Detect which cell encompasses the target text, then output its (X, Y) center coordinate. 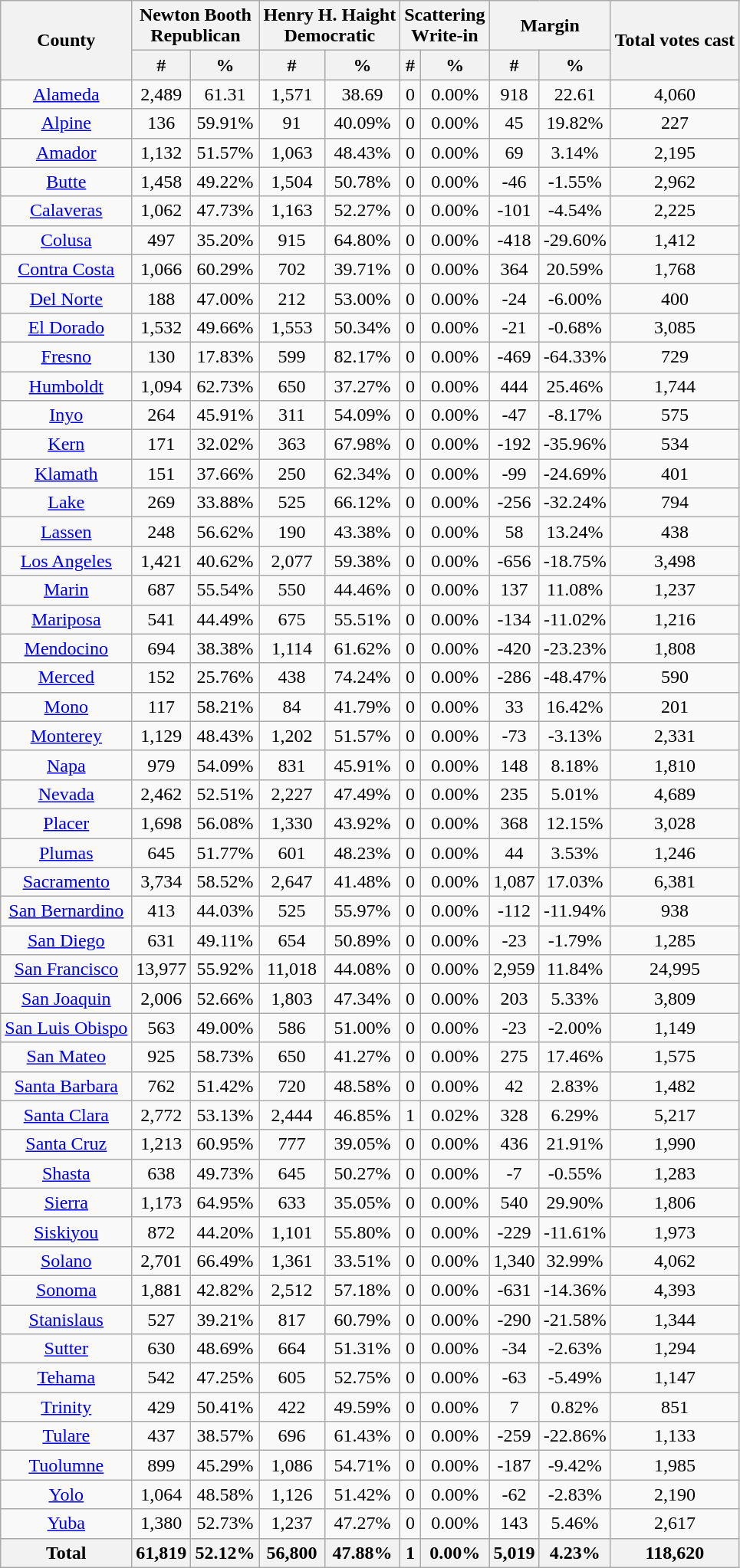
2,077 (291, 561)
664 (291, 1349)
53.00% (362, 298)
44.20% (225, 1232)
4.23% (575, 1553)
542 (161, 1378)
2,225 (675, 211)
Merced (66, 677)
Nevada (66, 794)
1,129 (161, 736)
Solano (66, 1261)
-1.55% (575, 182)
1,504 (291, 182)
-34 (514, 1349)
633 (291, 1202)
-2.00% (575, 1028)
42 (514, 1086)
Monterey (66, 736)
Henry H. HaightDemocratic (330, 26)
-0.55% (575, 1173)
44.03% (225, 911)
364 (514, 269)
52.12% (225, 1553)
-18.75% (575, 561)
599 (291, 356)
2,190 (675, 1494)
1,163 (291, 211)
74.24% (362, 677)
56.08% (225, 823)
Lassen (66, 532)
49.66% (225, 327)
58.52% (225, 882)
2,772 (161, 1115)
48.69% (225, 1349)
1,173 (161, 1202)
6,381 (675, 882)
1,553 (291, 327)
San Bernardino (66, 911)
1,482 (675, 1086)
-420 (514, 648)
0.82% (575, 1407)
49.00% (225, 1028)
817 (291, 1319)
60.95% (225, 1144)
915 (291, 240)
-21 (514, 327)
64.80% (362, 240)
66.12% (362, 503)
227 (675, 123)
44.08% (362, 969)
55.80% (362, 1232)
136 (161, 123)
2,227 (291, 794)
56,800 (291, 1553)
3,085 (675, 327)
-229 (514, 1232)
2,331 (675, 736)
Butte (66, 182)
52.73% (225, 1524)
Calaveras (66, 211)
50.89% (362, 940)
4,393 (675, 1290)
El Dorado (66, 327)
57.18% (362, 1290)
Tulare (66, 1436)
1,064 (161, 1494)
52.75% (362, 1378)
1,216 (675, 619)
San Joaquin (66, 999)
47.88% (362, 1553)
32.99% (575, 1261)
1,330 (291, 823)
171 (161, 444)
San Diego (66, 940)
1,147 (675, 1378)
1,412 (675, 240)
47.73% (225, 211)
-3.13% (575, 736)
ScatteringWrite-in (445, 26)
1,990 (675, 1144)
-112 (514, 911)
33.51% (362, 1261)
437 (161, 1436)
53.13% (225, 1115)
17.03% (575, 882)
61.43% (362, 1436)
56.62% (225, 532)
2,962 (675, 182)
51.31% (362, 1349)
527 (161, 1319)
50.34% (362, 327)
61.31 (225, 94)
49.11% (225, 940)
-11.61% (575, 1232)
40.09% (362, 123)
363 (291, 444)
13,977 (161, 969)
4,062 (675, 1261)
-418 (514, 240)
3,809 (675, 999)
44 (514, 853)
-290 (514, 1319)
Newton BoothRepublican (196, 26)
Lake (66, 503)
20.59% (575, 269)
Plumas (66, 853)
47.27% (362, 1524)
794 (675, 503)
275 (514, 1057)
654 (291, 940)
82.17% (362, 356)
148 (514, 765)
50.27% (362, 1173)
25.76% (225, 677)
County (66, 40)
563 (161, 1028)
729 (675, 356)
5,217 (675, 1115)
3.14% (575, 153)
46.85% (362, 1115)
44.49% (225, 619)
203 (514, 999)
84 (291, 707)
-187 (514, 1465)
38.69 (362, 94)
4,060 (675, 94)
1,213 (161, 1144)
Tehama (66, 1378)
37.66% (225, 474)
-9.42% (575, 1465)
49.59% (362, 1407)
2,647 (291, 882)
720 (291, 1086)
Contra Costa (66, 269)
-2.63% (575, 1349)
59.91% (225, 123)
43.92% (362, 823)
Santa Barbara (66, 1086)
21.91% (575, 1144)
422 (291, 1407)
42.82% (225, 1290)
130 (161, 356)
-192 (514, 444)
872 (161, 1232)
60.79% (362, 1319)
5.33% (575, 999)
1,361 (291, 1261)
Total (66, 1553)
2,617 (675, 1524)
33 (514, 707)
Yolo (66, 1494)
1,087 (514, 882)
33.88% (225, 503)
Colusa (66, 240)
37.27% (362, 385)
1,283 (675, 1173)
1,066 (161, 269)
534 (675, 444)
1,344 (675, 1319)
6.29% (575, 1115)
Alpine (66, 123)
55.92% (225, 969)
Alameda (66, 94)
1,340 (514, 1261)
19.82% (575, 123)
1,973 (675, 1232)
39.71% (362, 269)
190 (291, 532)
39.05% (362, 1144)
899 (161, 1465)
91 (291, 123)
Kern (66, 444)
0.02% (455, 1115)
1,808 (675, 648)
550 (291, 590)
-32.24% (575, 503)
Tuolumne (66, 1465)
-0.68% (575, 327)
151 (161, 474)
Los Angeles (66, 561)
38.38% (225, 648)
52.27% (362, 211)
2.83% (575, 1086)
61.62% (362, 648)
51.77% (225, 853)
40.62% (225, 561)
-11.02% (575, 619)
630 (161, 1349)
58.73% (225, 1057)
3.53% (575, 853)
San Mateo (66, 1057)
497 (161, 240)
67.98% (362, 444)
250 (291, 474)
25.46% (575, 385)
979 (161, 765)
1,101 (291, 1232)
1,114 (291, 648)
Mendocino (66, 648)
2,462 (161, 794)
8.18% (575, 765)
605 (291, 1378)
436 (514, 1144)
-134 (514, 619)
43.38% (362, 532)
429 (161, 1407)
50.78% (362, 182)
575 (675, 415)
-286 (514, 677)
55.97% (362, 911)
60.29% (225, 269)
-23.23% (575, 648)
540 (514, 1202)
San Francisco (66, 969)
675 (291, 619)
1,803 (291, 999)
-1.79% (575, 940)
29.90% (575, 1202)
-101 (514, 211)
55.51% (362, 619)
586 (291, 1028)
1,294 (675, 1349)
50.41% (225, 1407)
-48.47% (575, 677)
413 (161, 911)
-63 (514, 1378)
1,149 (675, 1028)
1,132 (161, 153)
1,985 (675, 1465)
54.71% (362, 1465)
58 (514, 532)
-256 (514, 503)
Total votes cast (675, 40)
777 (291, 1144)
47.34% (362, 999)
590 (675, 677)
188 (161, 298)
925 (161, 1057)
5.46% (575, 1524)
2,959 (514, 969)
201 (675, 707)
11,018 (291, 969)
3,734 (161, 882)
39.21% (225, 1319)
Napa (66, 765)
444 (514, 385)
-469 (514, 356)
1,246 (675, 853)
1,086 (291, 1465)
601 (291, 853)
1,810 (675, 765)
-47 (514, 415)
-14.36% (575, 1290)
1,133 (675, 1436)
Marin (66, 590)
22.61 (575, 94)
631 (161, 940)
55.54% (225, 590)
918 (514, 94)
11.84% (575, 969)
2,489 (161, 94)
1,768 (675, 269)
49.73% (225, 1173)
58.21% (225, 707)
12.15% (575, 823)
264 (161, 415)
1,458 (161, 182)
45 (514, 123)
938 (675, 911)
1,881 (161, 1290)
269 (161, 503)
62.34% (362, 474)
-24.69% (575, 474)
1,063 (291, 153)
52.66% (225, 999)
Trinity (66, 1407)
Placer (66, 823)
Sierra (66, 1202)
1,421 (161, 561)
-631 (514, 1290)
-62 (514, 1494)
-73 (514, 736)
Sacramento (66, 882)
-29.60% (575, 240)
694 (161, 648)
Stanislaus (66, 1319)
1,126 (291, 1494)
59.38% (362, 561)
66.49% (225, 1261)
831 (291, 765)
47.49% (362, 794)
62.73% (225, 385)
17.46% (575, 1057)
41.79% (362, 707)
69 (514, 153)
1,285 (675, 940)
-7 (514, 1173)
1,202 (291, 736)
696 (291, 1436)
Shasta (66, 1173)
48.23% (362, 853)
-656 (514, 561)
687 (161, 590)
-99 (514, 474)
762 (161, 1086)
-8.17% (575, 415)
1,062 (161, 211)
-2.83% (575, 1494)
401 (675, 474)
3,028 (675, 823)
311 (291, 415)
49.22% (225, 182)
Santa Cruz (66, 1144)
248 (161, 532)
2,701 (161, 1261)
5.01% (575, 794)
368 (514, 823)
638 (161, 1173)
11.08% (575, 590)
32.02% (225, 444)
-6.00% (575, 298)
45.29% (225, 1465)
Klamath (66, 474)
541 (161, 619)
Humboldt (66, 385)
851 (675, 1407)
61,819 (161, 1553)
San Luis Obispo (66, 1028)
47.25% (225, 1378)
35.05% (362, 1202)
-22.86% (575, 1436)
47.00% (225, 298)
Mariposa (66, 619)
-24 (514, 298)
44.46% (362, 590)
-4.54% (575, 211)
5,019 (514, 1553)
Amador (66, 153)
117 (161, 707)
35.20% (225, 240)
Santa Clara (66, 1115)
-259 (514, 1436)
38.57% (225, 1436)
Sutter (66, 1349)
51.00% (362, 1028)
24,995 (675, 969)
2,512 (291, 1290)
52.51% (225, 794)
1,698 (161, 823)
2,006 (161, 999)
-35.96% (575, 444)
-11.94% (575, 911)
1,575 (675, 1057)
Yuba (66, 1524)
235 (514, 794)
1,380 (161, 1524)
Siskiyou (66, 1232)
17.83% (225, 356)
-21.58% (575, 1319)
41.48% (362, 882)
2,444 (291, 1115)
1,094 (161, 385)
400 (675, 298)
13.24% (575, 532)
-64.33% (575, 356)
4,689 (675, 794)
3,498 (675, 561)
41.27% (362, 1057)
Sonoma (66, 1290)
152 (161, 677)
702 (291, 269)
212 (291, 298)
118,620 (675, 1553)
Inyo (66, 415)
2,195 (675, 153)
-46 (514, 182)
Fresno (66, 356)
64.95% (225, 1202)
143 (514, 1524)
328 (514, 1115)
1,532 (161, 327)
7 (514, 1407)
Mono (66, 707)
16.42% (575, 707)
137 (514, 590)
Del Norte (66, 298)
-5.49% (575, 1378)
1,744 (675, 385)
Margin (550, 26)
1,806 (675, 1202)
1,571 (291, 94)
